Output the (x, y) coordinate of the center of the cell containing the given text.  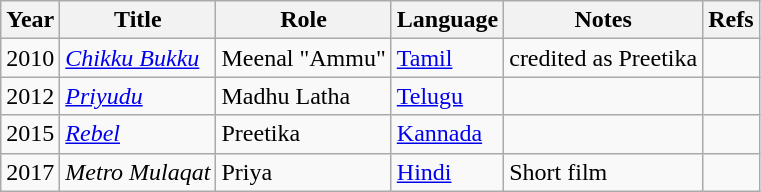
Preetika (304, 134)
Metro Mulaqat (138, 172)
credited as Preetika (604, 58)
2012 (30, 96)
Meenal "Ammu" (304, 58)
Rebel (138, 134)
Priya (304, 172)
2010 (30, 58)
Hindi (447, 172)
Year (30, 20)
Language (447, 20)
Kannada (447, 134)
Madhu Latha (304, 96)
Refs (731, 20)
Telugu (447, 96)
2015 (30, 134)
Notes (604, 20)
Role (304, 20)
Chikku Bukku (138, 58)
Title (138, 20)
Tamil (447, 58)
Priyudu (138, 96)
2017 (30, 172)
Short film (604, 172)
